Identify which cell holds the provided text, then report its (X, Y) central coordinate. 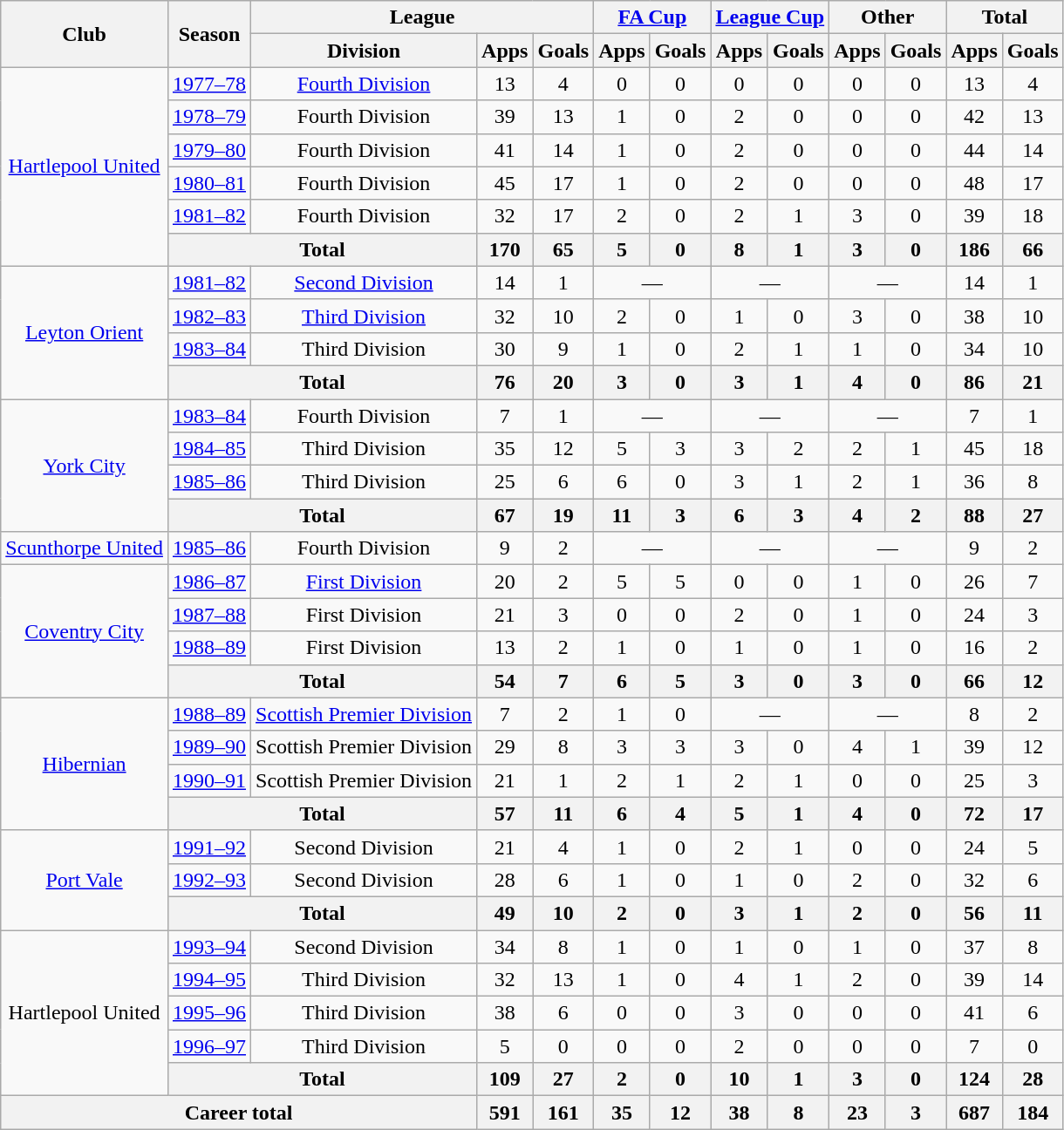
FA Cup (652, 17)
1984–85 (209, 449)
Hibernian (85, 764)
Career total (239, 1113)
42 (974, 117)
1986–87 (209, 582)
44 (974, 150)
591 (505, 1113)
687 (974, 1113)
1991–92 (209, 847)
1977–78 (209, 84)
16 (974, 648)
1989–90 (209, 747)
76 (505, 382)
1982–83 (209, 316)
65 (563, 249)
1995–96 (209, 1013)
19 (563, 515)
Club (85, 34)
League Cup (770, 17)
37 (974, 946)
184 (1033, 1113)
Coventry City (85, 631)
36 (974, 482)
124 (974, 1079)
72 (974, 813)
Season (209, 34)
1987–88 (209, 615)
29 (505, 747)
Other (888, 17)
170 (505, 249)
54 (505, 681)
Scunthorpe United (85, 548)
1993–94 (209, 946)
57 (505, 813)
1978–79 (209, 117)
88 (974, 515)
67 (505, 515)
161 (563, 1113)
Port Vale (85, 880)
1980–81 (209, 183)
York City (85, 466)
1992–93 (209, 880)
186 (974, 249)
48 (974, 183)
1979–80 (209, 150)
1994–95 (209, 980)
Leyton Orient (85, 332)
26 (974, 582)
23 (857, 1113)
30 (505, 349)
56 (974, 913)
1996–97 (209, 1046)
Division (365, 51)
109 (505, 1079)
1990–91 (209, 780)
49 (505, 913)
86 (974, 382)
League (422, 17)
